Capture the cell that displays the provided text and extract its [x, y] central coordinate. 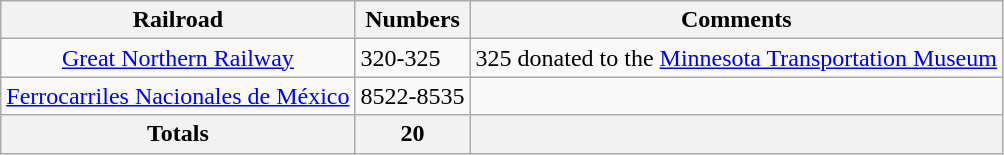
Totals [178, 134]
Railroad [178, 20]
Great Northern Railway [178, 58]
Comments [736, 20]
20 [412, 134]
8522-8535 [412, 96]
Numbers [412, 20]
325 donated to the Minnesota Transportation Museum [736, 58]
320-325 [412, 58]
Ferrocarriles Nacionales de México [178, 96]
